Return [x, y] of the center of cell containing provided text 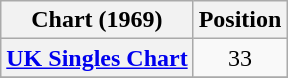
Chart (1969) [97, 20]
33 [240, 58]
Position [240, 20]
UK Singles Chart [97, 58]
